Determine the (x, y) coordinate at the center of the cell enclosing the given text.  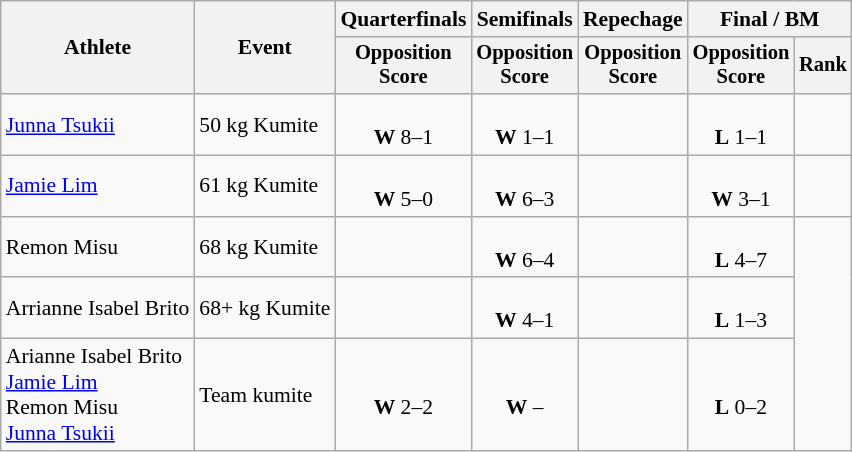
W 6–4 (524, 248)
Rank (823, 66)
Remon Misu (98, 248)
W – (524, 395)
Event (264, 48)
68 kg Kumite (264, 248)
Jamie Lim (98, 186)
W 2–2 (403, 395)
W 1–1 (524, 124)
L 4–7 (742, 248)
50 kg Kumite (264, 124)
Final / BM (770, 19)
L 1–3 (742, 308)
68+ kg Kumite (264, 308)
61 kg Kumite (264, 186)
Athlete (98, 48)
Repechage (633, 19)
Junna Tsukii (98, 124)
Arrianne Isabel Brito (98, 308)
W 5–0 (403, 186)
Semifinals (524, 19)
Quarterfinals (403, 19)
W 8–1 (403, 124)
W 6–3 (524, 186)
L 0–2 (742, 395)
W 3–1 (742, 186)
Team kumite (264, 395)
Arianne Isabel BritoJamie LimRemon MisuJunna Tsukii (98, 395)
L 1–1 (742, 124)
W 4–1 (524, 308)
